Output the (X, Y) coordinate of the center of the cell containing the given text.  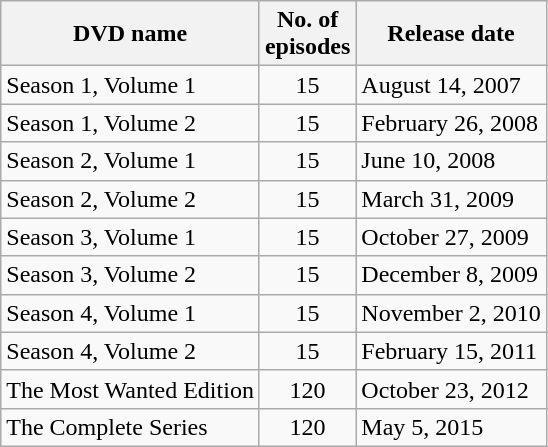
June 10, 2008 (451, 161)
February 15, 2011 (451, 351)
October 23, 2012 (451, 389)
The Most Wanted Edition (130, 389)
Season 1, Volume 2 (130, 123)
Release date (451, 34)
May 5, 2015 (451, 427)
Season 1, Volume 1 (130, 85)
November 2, 2010 (451, 313)
Season 4, Volume 1 (130, 313)
DVD name (130, 34)
October 27, 2009 (451, 237)
Season 3, Volume 2 (130, 275)
Season 2, Volume 2 (130, 199)
August 14, 2007 (451, 85)
March 31, 2009 (451, 199)
December 8, 2009 (451, 275)
February 26, 2008 (451, 123)
Season 4, Volume 2 (130, 351)
Season 2, Volume 1 (130, 161)
No. ofepisodes (307, 34)
Season 3, Volume 1 (130, 237)
The Complete Series (130, 427)
